Find where the given text appears and provide that cell's center as (x, y) coordinate. 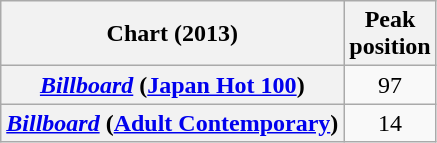
97 (390, 85)
Peakposition (390, 34)
Billboard (Japan Hot 100) (172, 85)
Chart (2013) (172, 34)
14 (390, 123)
Billboard (Adult Contemporary) (172, 123)
